Provide the [X, Y] coordinate of the cell's center where the given text is located.  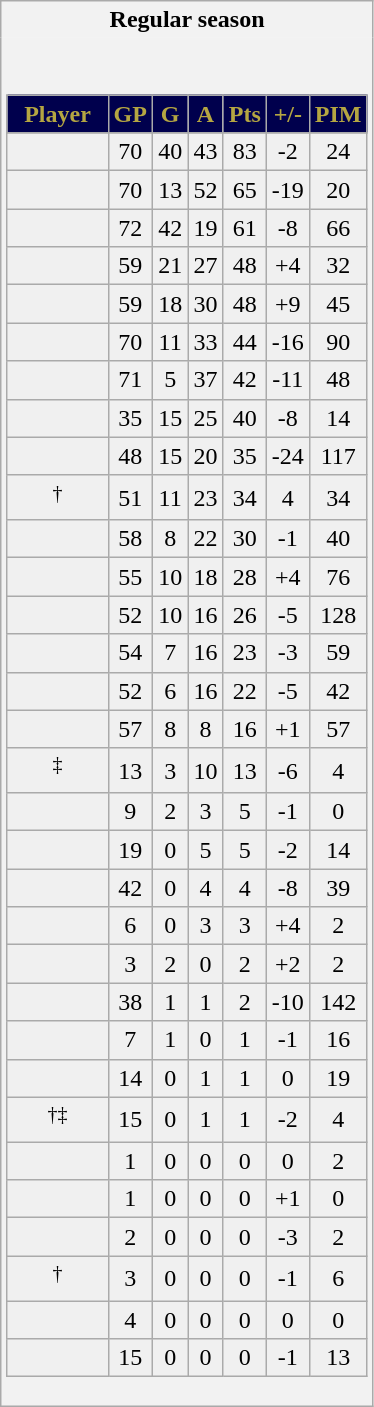
32 [338, 266]
Regular season [188, 20]
117 [338, 456]
37 [206, 380]
-16 [288, 342]
-6 [288, 770]
54 [130, 653]
128 [338, 615]
65 [244, 190]
26 [244, 615]
9 [130, 812]
†‡ [58, 1120]
44 [244, 342]
-10 [288, 1002]
71 [130, 380]
Pts [244, 114]
A [206, 114]
83 [244, 152]
90 [338, 342]
66 [338, 228]
51 [130, 498]
24 [338, 152]
61 [244, 228]
‡ [58, 770]
-24 [288, 456]
55 [130, 577]
28 [244, 577]
GP [130, 114]
+/- [288, 114]
76 [338, 577]
43 [206, 152]
PIM [338, 114]
21 [170, 266]
33 [206, 342]
-11 [288, 380]
39 [338, 888]
Player [58, 114]
-19 [288, 190]
38 [130, 1002]
45 [338, 304]
G [170, 114]
25 [206, 418]
58 [130, 539]
142 [338, 1002]
+2 [288, 964]
72 [130, 228]
27 [206, 266]
+9 [288, 304]
